Determine the [X, Y] coordinate at the center of the cell enclosing the given text.  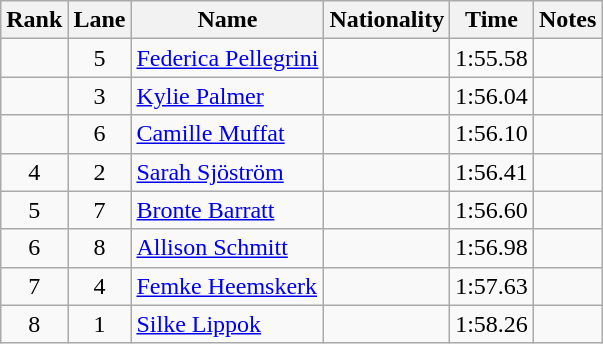
Lane [100, 20]
1:57.63 [492, 286]
1 [100, 324]
Allison Schmitt [228, 248]
Silke Lippok [228, 324]
Femke Heemskerk [228, 286]
1:55.58 [492, 58]
1:56.41 [492, 172]
1:58.26 [492, 324]
Kylie Palmer [228, 96]
Sarah Sjöström [228, 172]
1:56.98 [492, 248]
3 [100, 96]
Federica Pellegrini [228, 58]
Notes [567, 20]
Time [492, 20]
Name [228, 20]
Camille Muffat [228, 134]
1:56.10 [492, 134]
Rank [34, 20]
1:56.04 [492, 96]
Bronte Barratt [228, 210]
1:56.60 [492, 210]
Nationality [387, 20]
2 [100, 172]
